Locate the cell with the specified text and output its (X, Y) center coordinate. 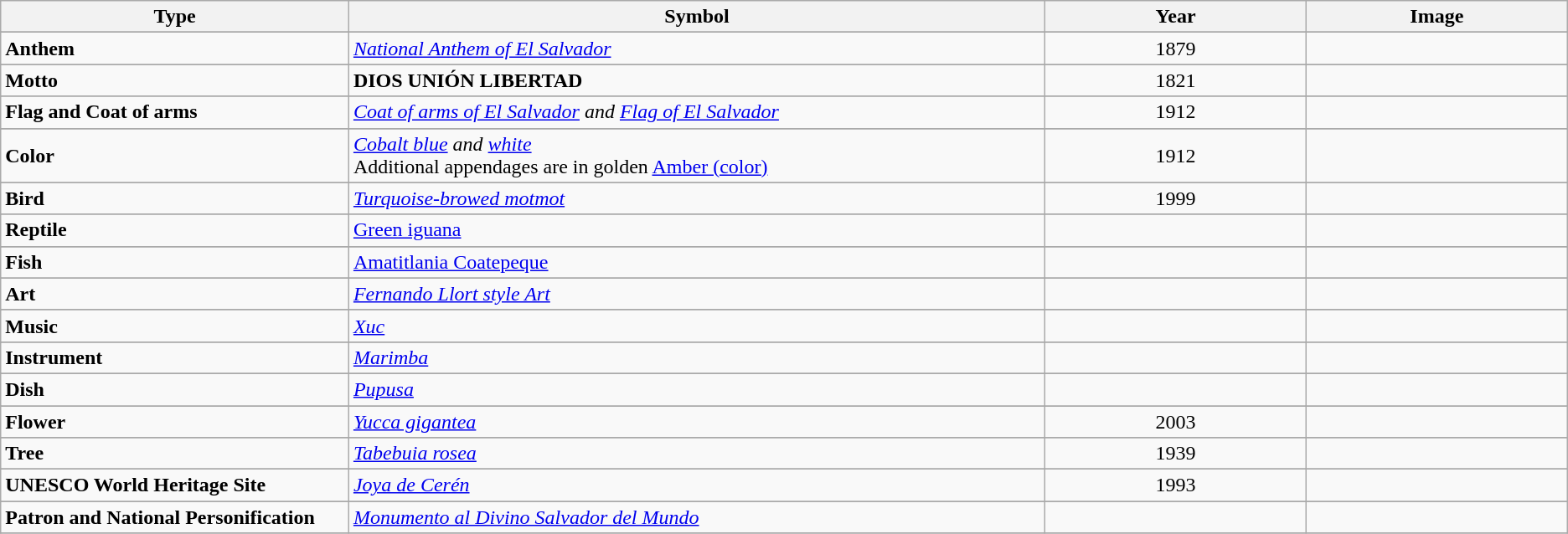
Patron and National Personification (175, 517)
1821 (1176, 80)
Anthem (175, 49)
Green iguana (697, 230)
Turquoise-browed motmot (697, 198)
Motto (175, 80)
Fernando Llort style Art (697, 294)
Xuc (697, 326)
1993 (1176, 485)
1879 (1176, 49)
Flower (175, 421)
National Anthem of El Salvador (697, 49)
Bird (175, 198)
2003 (1176, 421)
Image (1436, 17)
Symbol (697, 17)
Music (175, 326)
Tabebuia rosea (697, 454)
Reptile (175, 230)
Amatitlania Coatepeque (697, 262)
Type (175, 17)
Color (175, 156)
Coat of arms of El Salvador and Flag of El Salvador (697, 112)
Flag and Coat of arms (175, 112)
Fish (175, 262)
1939 (1176, 454)
Joya de Cerén (697, 485)
Monumento al Divino Salvador del Mundo (697, 517)
Pupusa (697, 389)
Tree (175, 454)
Year (1176, 17)
Dish (175, 389)
Instrument (175, 357)
Art (175, 294)
Cobalt blue and whiteAdditional appendages are in golden Amber (color) (697, 156)
UNESCO World Heritage Site (175, 485)
Yucca gigantea (697, 421)
DIOS UNIÓN LIBERTAD (697, 80)
Marimba (697, 357)
1999 (1176, 198)
